Find where the given text appears and provide that cell's center as (X, Y) coordinate. 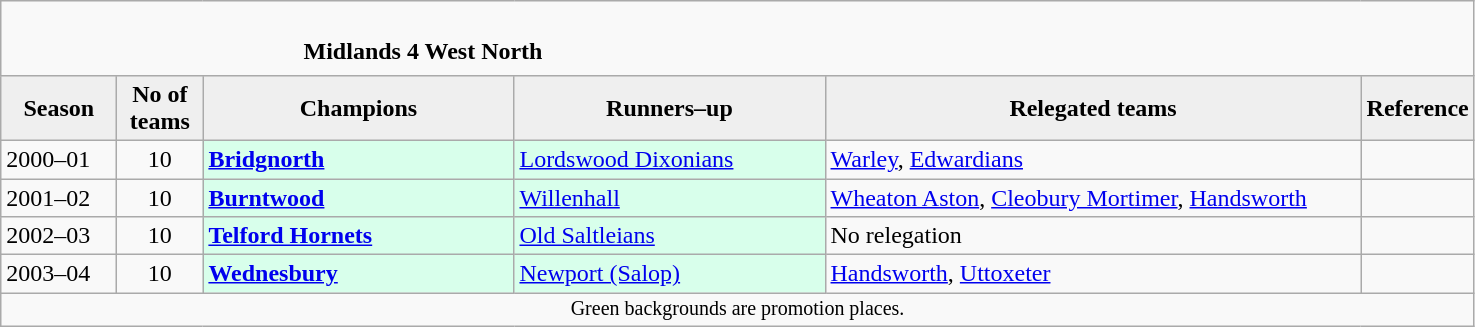
Champions (358, 108)
2003–04 (59, 274)
Season (59, 108)
Old Saltleians (670, 236)
Runners–up (670, 108)
Warley, Edwardians (1093, 159)
Willenhall (670, 197)
2001–02 (59, 197)
No of teams (160, 108)
2002–03 (59, 236)
Lordswood Dixonians (670, 159)
Wheaton Aston, Cleobury Mortimer, Handsworth (1093, 197)
Bridgnorth (358, 159)
Wednesbury (358, 274)
Burntwood (358, 197)
2000–01 (59, 159)
Reference (1418, 108)
Relegated teams (1093, 108)
No relegation (1093, 236)
Handsworth, Uttoxeter (1093, 274)
Newport (Salop) (670, 274)
Green backgrounds are promotion places. (738, 310)
Telford Hornets (358, 236)
